Locate the cell with the specified text and output its (x, y) center coordinate. 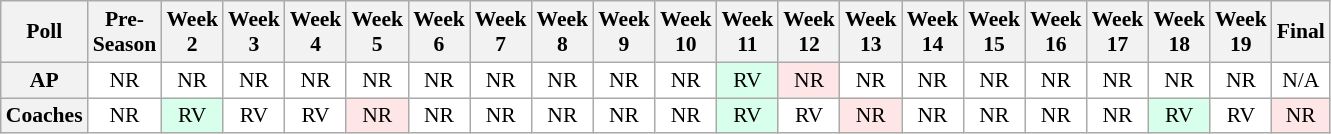
Final (1301, 32)
Week2 (192, 32)
N/A (1301, 80)
Week8 (562, 32)
Poll (44, 32)
AP (44, 80)
Week5 (377, 32)
Pre-Season (125, 32)
Week7 (501, 32)
Week4 (316, 32)
Week14 (933, 32)
Week19 (1241, 32)
Week18 (1179, 32)
Week17 (1118, 32)
Week16 (1056, 32)
Coaches (44, 116)
Week9 (624, 32)
Week6 (439, 32)
Week11 (748, 32)
Week12 (809, 32)
Week3 (254, 32)
Week13 (871, 32)
Week15 (994, 32)
Week10 (686, 32)
